Determine the (X, Y) coordinate at the center of the cell enclosing the given text.  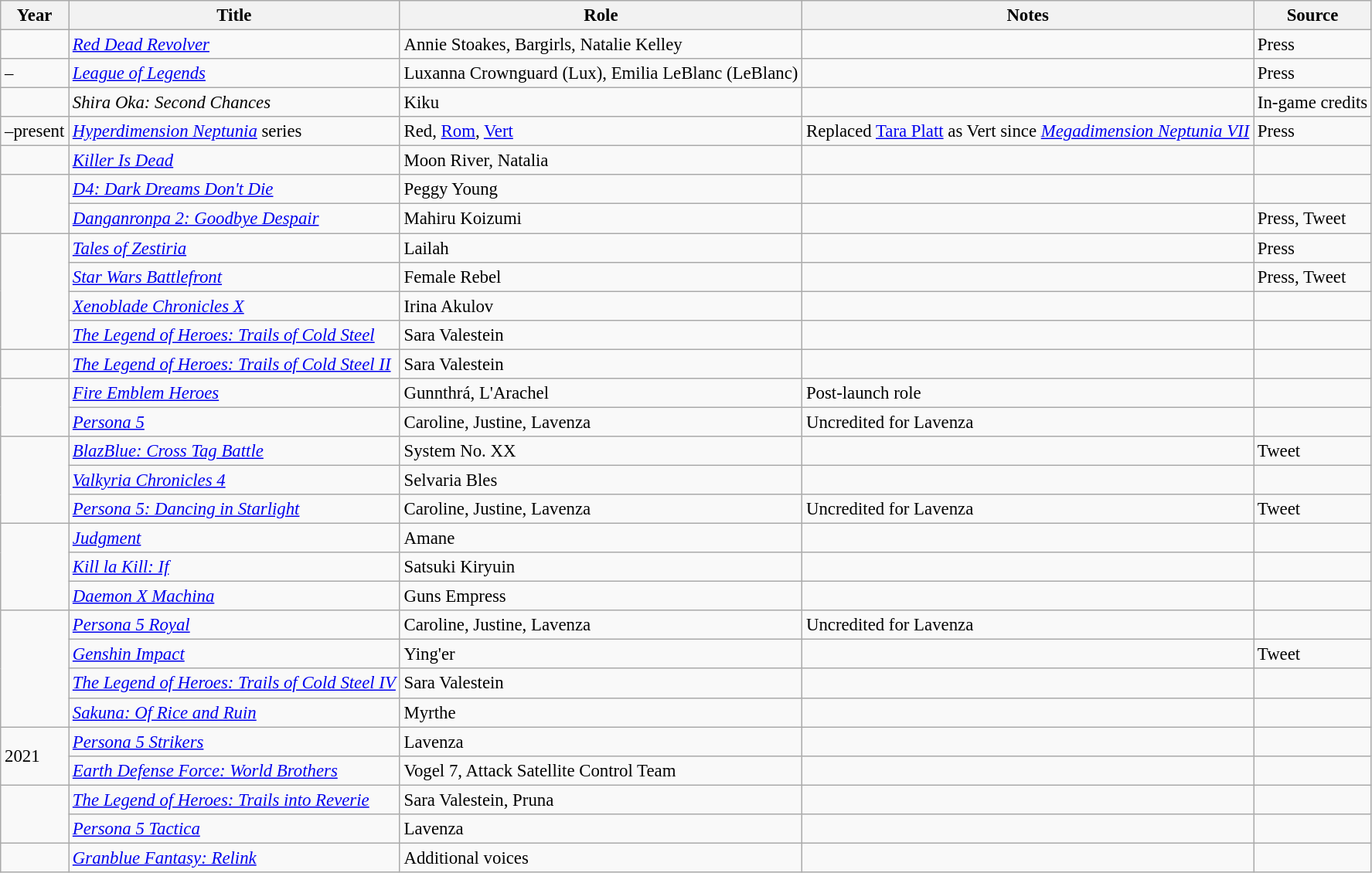
Daemon X Machina (235, 596)
Female Rebel (601, 277)
Earth Defense Force: World Brothers (235, 770)
League of Legends (235, 73)
Genshin Impact (235, 654)
Amane (601, 538)
Granblue Fantasy: Relink (235, 858)
Killer Is Dead (235, 161)
Myrthe (601, 712)
Lailah (601, 248)
The Legend of Heroes: Trails into Reverie (235, 800)
Valkyria Chronicles 4 (235, 480)
Red, Rom, Vert (601, 131)
Ying'er (601, 654)
Sara Valestein, Pruna (601, 800)
– (35, 73)
Peggy Young (601, 189)
The Legend of Heroes: Trails of Cold Steel (235, 335)
Persona 5 Tactica (235, 829)
Persona 5 Strikers (235, 742)
Persona 5 (235, 422)
Vogel 7, Attack Satellite Control Team (601, 770)
Kiku (601, 103)
Danganronpa 2: Goodbye Despair (235, 219)
Kill la Kill: If (235, 567)
Selvaria Bles (601, 480)
Sakuna: Of Rice and Ruin (235, 712)
Irina Akulov (601, 306)
Gunnthrá, L'Arachel (601, 393)
2021 (35, 756)
Title (235, 15)
Moon River, Natalia (601, 161)
Guns Empress (601, 596)
Hyperdimension Neptunia series (235, 131)
Persona 5 Royal (235, 625)
Replaced Tara Platt as Vert since Megadimension Neptunia VII (1028, 131)
Source (1312, 15)
Mahiru Koizumi (601, 219)
Red Dead Revolver (235, 45)
Notes (1028, 15)
Role (601, 15)
Shira Oka: Second Chances (235, 103)
In-game credits (1312, 103)
BlazBlue: Cross Tag Battle (235, 451)
Post-launch role (1028, 393)
Annie Stoakes, Bargirls, Natalie Kelley (601, 45)
Persona 5: Dancing in Starlight (235, 509)
System No. XX (601, 451)
Tales of Zestiria (235, 248)
Satsuki Kiryuin (601, 567)
Year (35, 15)
Star Wars Battlefront (235, 277)
The Legend of Heroes: Trails of Cold Steel IV (235, 684)
Judgment (235, 538)
Fire Emblem Heroes (235, 393)
Xenoblade Chronicles X (235, 306)
Additional voices (601, 858)
–present (35, 131)
Luxanna Crownguard (Lux), Emilia LeBlanc (LeBlanc) (601, 73)
The Legend of Heroes: Trails of Cold Steel II (235, 364)
D4: Dark Dreams Don't Die (235, 189)
